Extract the (x, y) coordinate from the center of the cell holding the provided text.  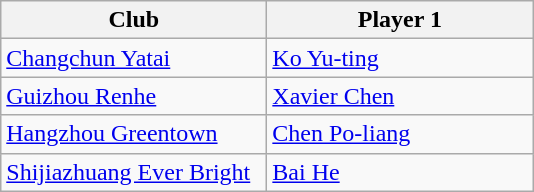
Club (134, 20)
Ko Yu-ting (400, 58)
Chen Po-liang (400, 134)
Player 1 (400, 20)
Changchun Yatai (134, 58)
Xavier Chen (400, 96)
Hangzhou Greentown (134, 134)
Guizhou Renhe (134, 96)
Bai He (400, 172)
Shijiazhuang Ever Bright (134, 172)
